For the text-containing cell, return its midpoint in [X, Y] coordinate format. 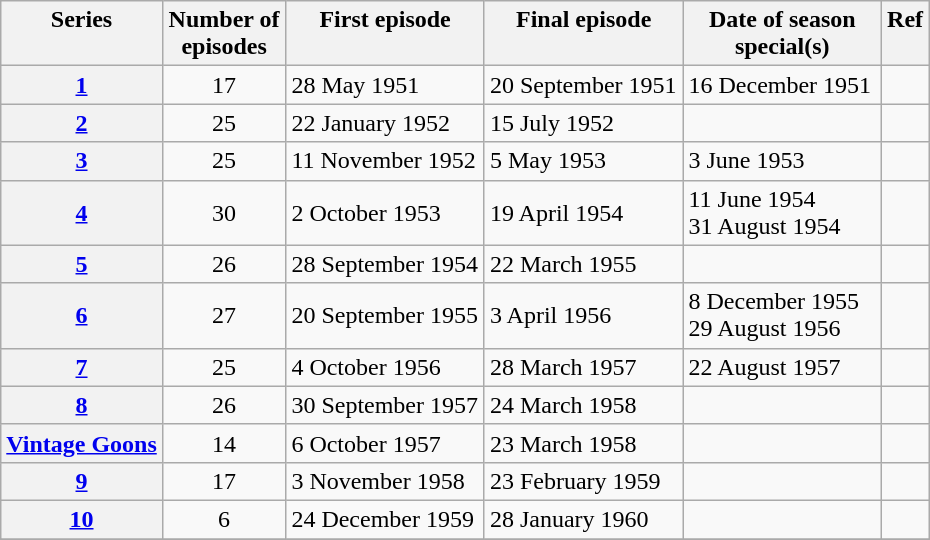
24 March 1958 [584, 405]
Final episode [584, 34]
Series [82, 34]
11 June 195431 August 1954 [782, 212]
23 February 1959 [584, 481]
28 March 1957 [584, 367]
Vintage Goons [82, 443]
15 July 1952 [584, 123]
3 November 1958 [386, 481]
8 [82, 405]
30 [224, 212]
23 March 1958 [584, 443]
22 March 1955 [584, 264]
10 [82, 519]
5 [82, 264]
16 December 1951 [782, 85]
3 [82, 161]
27 [224, 316]
2 October 1953 [386, 212]
8 December 195529 August 1956 [782, 316]
20 September 1955 [386, 316]
20 September 1951 [584, 85]
14 [224, 443]
22 January 1952 [386, 123]
5 May 1953 [584, 161]
9 [82, 481]
30 September 1957 [386, 405]
Date of season special(s) [782, 34]
Number of episodes [224, 34]
2 [82, 123]
1 [82, 85]
7 [82, 367]
22 August 1957 [782, 367]
Ref [906, 34]
4 October 1956 [386, 367]
3 April 1956 [584, 316]
6 October 1957 [386, 443]
11 November 1952 [386, 161]
24 December 1959 [386, 519]
28 May 1951 [386, 85]
19 April 1954 [584, 212]
4 [82, 212]
28 September 1954 [386, 264]
First episode [386, 34]
3 June 1953 [782, 161]
28 January 1960 [584, 519]
